Extract the [X, Y] coordinate from the center of the cell holding the provided text.  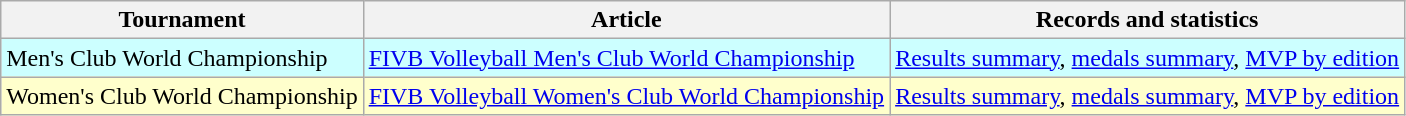
Records and statistics [1148, 20]
FIVB Volleyball Men's Club World Championship [626, 58]
Women's Club World Championship [182, 96]
Article [626, 20]
FIVB Volleyball Women's Club World Championship [626, 96]
Tournament [182, 20]
Men's Club World Championship [182, 58]
